Determine the [X, Y] coordinate at the center of the cell enclosing the given text.  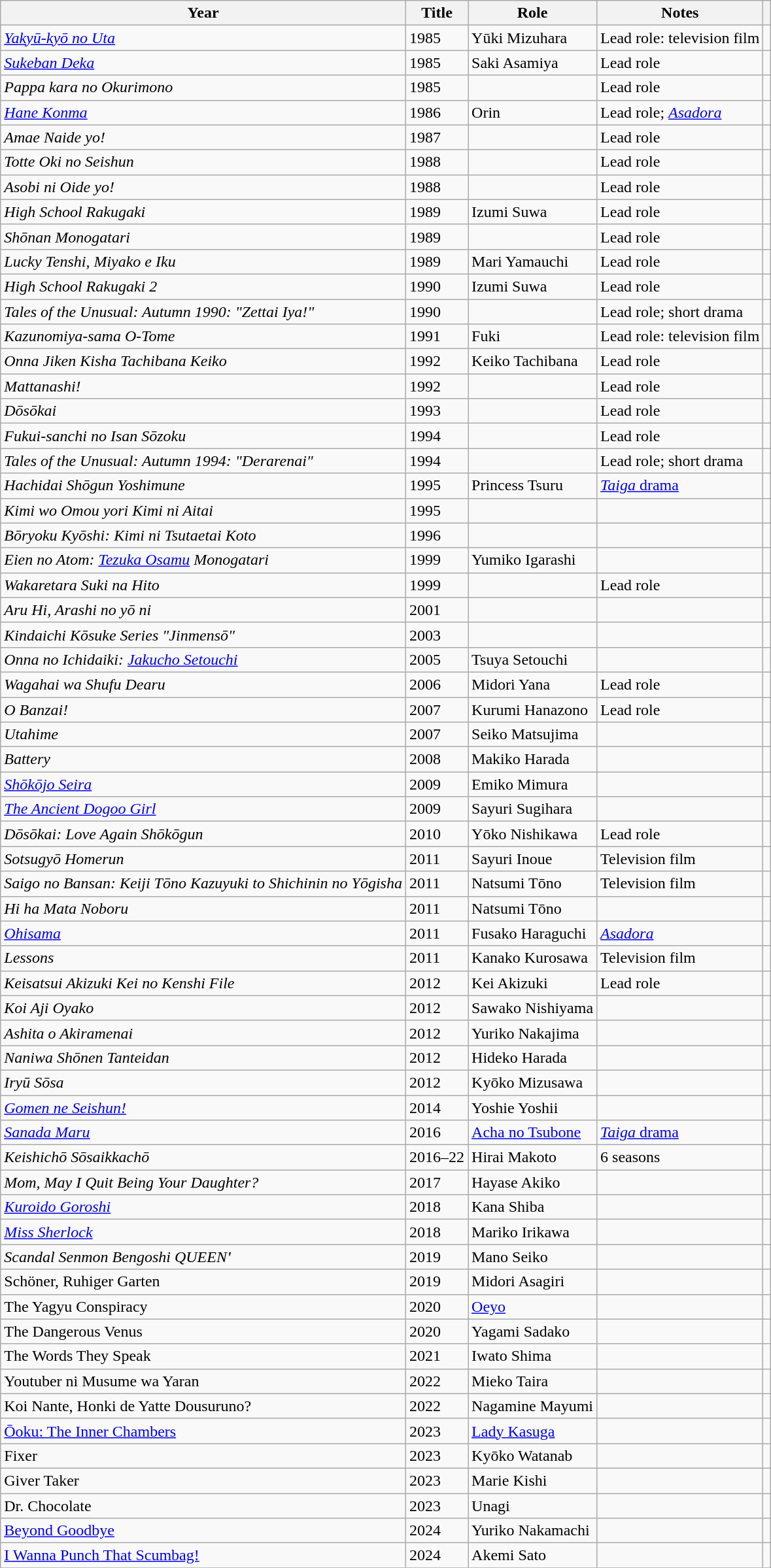
Dr. Chocolate [203, 1505]
Sayuri Sugihara [532, 809]
1993 [437, 411]
Hane Konma [203, 112]
Hi ha Mata Noboru [203, 909]
2016 [437, 1133]
1991 [437, 337]
Saki Asamiya [532, 63]
Iwato Shima [532, 1356]
Bōryoku Kyōshi: Kimi ni Tsutaetai Koto [203, 535]
2003 [437, 635]
Orin [532, 112]
Hayase Akiko [532, 1182]
Nagamine Mayumi [532, 1406]
2014 [437, 1108]
Koi Aji Oyako [203, 1008]
Kana Shiba [532, 1207]
Oeyo [532, 1307]
Lady Kasuga [532, 1431]
Tsuya Setouchi [532, 659]
Tales of the Unusual: Autumn 1990: "Zettai Iya!" [203, 312]
Yakyū-kyō no Uta [203, 38]
2010 [437, 834]
Yūki Mizuhara [532, 38]
Hirai Makoto [532, 1158]
Koi Nante, Honki de Yatte Dousuruno? [203, 1406]
High School Rakugaki [203, 212]
Asadora [680, 933]
High School Rakugaki 2 [203, 286]
Marie Kishi [532, 1480]
The Ancient Dogoo Girl [203, 809]
2021 [437, 1356]
2017 [437, 1182]
Princess Tsuru [532, 486]
Shōnan Monogatari [203, 237]
Asobi ni Oide yo! [203, 187]
Kindaichi Kōsuke Series "Jinmensō" [203, 635]
Seiko Matsujima [532, 735]
Miss Sherlock [203, 1232]
Tales of the Unusual: Autumn 1994: "Derarenai" [203, 461]
The Dangerous Venus [203, 1331]
Hachidai Shōgun Yoshimune [203, 486]
Sukeban Deka [203, 63]
Midori Yana [532, 684]
Totte Oki no Seishun [203, 162]
Fukui-sanchi no Isan Sōzoku [203, 436]
Dōsōkai [203, 411]
Kazunomiya-sama O-Tome [203, 337]
Onna no Ichidaiki: Jakucho Setouchi [203, 659]
Ashita o Akiramenai [203, 1033]
1996 [437, 535]
Wakaretara Suki na Hito [203, 585]
1987 [437, 137]
Emiko Mimura [532, 784]
Mari Yamauchi [532, 261]
2006 [437, 684]
Aru Hi, Arashi no yō ni [203, 610]
Keishichō Sōsaikkachō [203, 1158]
Akemi Sato [532, 1556]
Keiko Tachibana [532, 361]
Mieko Taira [532, 1381]
Gomen ne Seishun! [203, 1108]
Schöner, Ruhiger Garten [203, 1282]
2001 [437, 610]
Kurumi Hanazono [532, 709]
Pappa kara no Okurimono [203, 88]
Notes [680, 13]
Lucky Tenshi, Miyako e Iku [203, 261]
Kyōko Mizusawa [532, 1082]
2008 [437, 759]
Giver Taker [203, 1480]
Mano Seiko [532, 1257]
O Banzai! [203, 709]
Yuriko Nakamachi [532, 1531]
Fusako Haraguchi [532, 933]
Lessons [203, 958]
Unagi [532, 1505]
Sotsugyō Homerun [203, 859]
The Words They Speak [203, 1356]
Youtuber ni Musume wa Yaran [203, 1381]
1986 [437, 112]
Naniwa Shōnen Tanteidan [203, 1058]
Kyōko Watanab [532, 1456]
Sayuri Inoue [532, 859]
Ohisama [203, 933]
6 seasons [680, 1158]
Kanako Kurosawa [532, 958]
Kuroido Goroshi [203, 1207]
Ōoku: The Inner Chambers [203, 1431]
Mariko Irikawa [532, 1232]
Title [437, 13]
Saigo no Bansan: Keiji Tōno Kazuyuki to Shichinin no Yōgisha [203, 884]
I Wanna Punch That Scumbag! [203, 1556]
Mattanashi! [203, 386]
Wagahai wa Shufu Dearu [203, 684]
Yumiko Igarashi [532, 560]
Shōkōjo Seira [203, 784]
Yoshie Yoshii [532, 1108]
Midori Asagiri [532, 1282]
Fixer [203, 1456]
Acha no Tsubone [532, 1133]
Hideko Harada [532, 1058]
Dōsōkai: Love Again Shōkōgun [203, 834]
Eien no Atom: Tezuka Osamu Monogatari [203, 560]
Battery [203, 759]
2005 [437, 659]
Mom, May I Quit Being Your Daughter? [203, 1182]
Yagami Sadako [532, 1331]
Fuki [532, 337]
Yuriko Nakajima [532, 1033]
2016–22 [437, 1158]
Sanada Maru [203, 1133]
The Yagyu Conspiracy [203, 1307]
Makiko Harada [532, 759]
Year [203, 13]
Yōko Nishikawa [532, 834]
Lead role; Asadora [680, 112]
Onna Jiken Kisha Tachibana Keiko [203, 361]
Amae Naide yo! [203, 137]
Iryū Sōsa [203, 1082]
Beyond Goodbye [203, 1531]
Kimi wo Omou yori Kimi ni Aitai [203, 510]
Kei Akizuki [532, 983]
Scandal Senmon Bengoshi QUEEN' [203, 1257]
Sawako Nishiyama [532, 1008]
Utahime [203, 735]
Keisatsui Akizuki Kei no Kenshi File [203, 983]
Role [532, 13]
